Scan for the cell matching the given text and deliver its [x, y] coordinate at center. 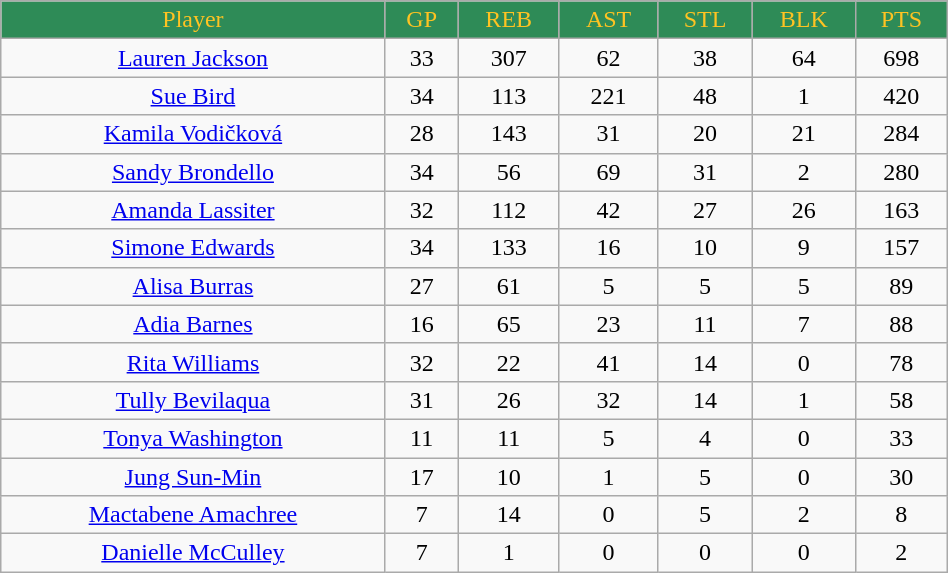
62 [608, 58]
Amanda Lassiter [193, 210]
Lauren Jackson [193, 58]
28 [422, 134]
Adia Barnes [193, 324]
113 [508, 96]
64 [804, 58]
Sue Bird [193, 96]
Jung Sun-Min [193, 477]
307 [508, 58]
143 [508, 134]
133 [508, 248]
8 [901, 515]
21 [804, 134]
Alisa Burras [193, 286]
22 [508, 362]
20 [705, 134]
Mactabene Amachree [193, 515]
56 [508, 172]
9 [804, 248]
PTS [901, 20]
221 [608, 96]
Tully Bevilaqua [193, 400]
Tonya Washington [193, 438]
Simone Edwards [193, 248]
284 [901, 134]
GP [422, 20]
17 [422, 477]
Player [193, 20]
42 [608, 210]
AST [608, 20]
30 [901, 477]
Rita Williams [193, 362]
Danielle McCulley [193, 553]
157 [901, 248]
58 [901, 400]
280 [901, 172]
698 [901, 58]
REB [508, 20]
23 [608, 324]
61 [508, 286]
88 [901, 324]
420 [901, 96]
163 [901, 210]
38 [705, 58]
Sandy Brondello [193, 172]
STL [705, 20]
BLK [804, 20]
41 [608, 362]
112 [508, 210]
69 [608, 172]
89 [901, 286]
4 [705, 438]
65 [508, 324]
78 [901, 362]
Kamila Vodičková [193, 134]
48 [705, 96]
